Return [X, Y] of the center of cell containing provided text 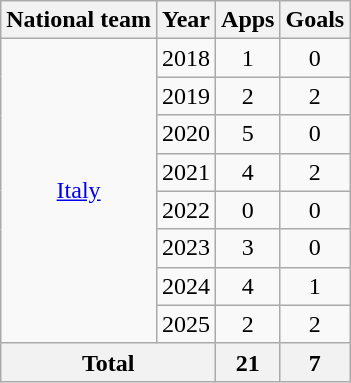
National team [79, 20]
Italy [79, 191]
Year [186, 20]
2024 [186, 286]
2020 [186, 134]
2023 [186, 248]
21 [248, 362]
2025 [186, 324]
Goals [315, 20]
7 [315, 362]
Total [108, 362]
2022 [186, 210]
2021 [186, 172]
3 [248, 248]
2018 [186, 58]
5 [248, 134]
2019 [186, 96]
Apps [248, 20]
